Return (X, Y) of the center of cell containing provided text 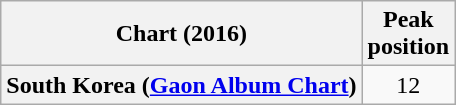
South Korea (Gaon Album Chart) (182, 85)
12 (408, 85)
Chart (2016) (182, 34)
Peakposition (408, 34)
